Identify which cell holds the provided text, then report its (X, Y) central coordinate. 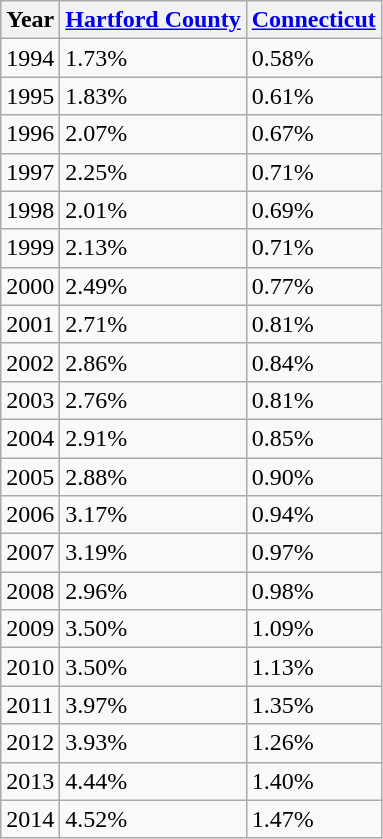
2.96% (153, 591)
1994 (30, 58)
2013 (30, 781)
2.01% (153, 210)
Year (30, 20)
1995 (30, 96)
2010 (30, 667)
0.94% (314, 515)
0.61% (314, 96)
1999 (30, 248)
2002 (30, 362)
1996 (30, 134)
3.19% (153, 553)
2006 (30, 515)
3.93% (153, 743)
2004 (30, 438)
2.49% (153, 286)
1.09% (314, 629)
2.88% (153, 477)
2.71% (153, 324)
2001 (30, 324)
1.26% (314, 743)
1998 (30, 210)
1.73% (153, 58)
2.07% (153, 134)
1997 (30, 172)
0.77% (314, 286)
0.84% (314, 362)
2011 (30, 705)
1.13% (314, 667)
0.90% (314, 477)
2.76% (153, 400)
2014 (30, 819)
2.13% (153, 248)
3.97% (153, 705)
2.91% (153, 438)
2003 (30, 400)
2000 (30, 286)
2.86% (153, 362)
4.44% (153, 781)
4.52% (153, 819)
0.69% (314, 210)
1.83% (153, 96)
0.85% (314, 438)
2012 (30, 743)
Hartford County (153, 20)
2009 (30, 629)
1.40% (314, 781)
3.17% (153, 515)
0.67% (314, 134)
Connecticut (314, 20)
1.47% (314, 819)
0.98% (314, 591)
0.58% (314, 58)
2.25% (153, 172)
2008 (30, 591)
2007 (30, 553)
2005 (30, 477)
1.35% (314, 705)
0.97% (314, 553)
